Provide the [X, Y] coordinate of the cell's center where the given text is located.  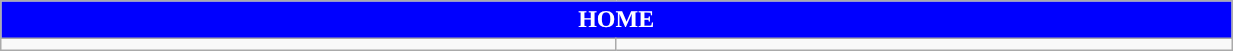
HOME [616, 20]
